Find where the given text appears and provide that cell's center as (x, y) coordinate. 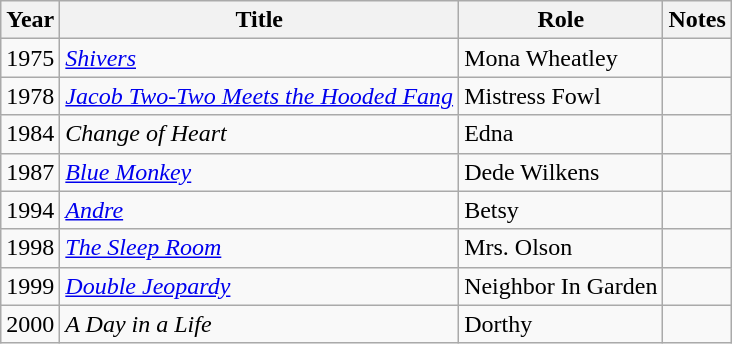
1984 (30, 134)
Title (260, 20)
Dorthy (561, 324)
Double Jeopardy (260, 286)
Shivers (260, 58)
A Day in a Life (260, 324)
1975 (30, 58)
Year (30, 20)
1987 (30, 172)
Jacob Two-Two Meets the Hooded Fang (260, 96)
1994 (30, 210)
Neighbor In Garden (561, 286)
Edna (561, 134)
Notes (697, 20)
The Sleep Room (260, 248)
Betsy (561, 210)
2000 (30, 324)
Role (561, 20)
Mona Wheatley (561, 58)
Dede Wilkens (561, 172)
Mistress Fowl (561, 96)
Change of Heart (260, 134)
1998 (30, 248)
Blue Monkey (260, 172)
1978 (30, 96)
1999 (30, 286)
Andre (260, 210)
Mrs. Olson (561, 248)
